Return [x, y] of the center of cell containing provided text 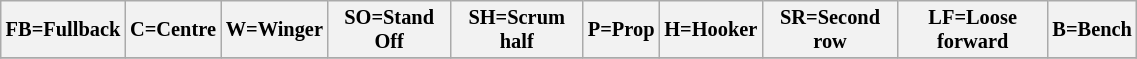
H=Hooker [710, 29]
P=Prop [621, 29]
FB=Fullback [63, 29]
SH=Scrum half [516, 29]
W=Winger [274, 29]
SO=Stand Off [390, 29]
SR=Second row [830, 29]
C=Centre [173, 29]
B=Bench [1092, 29]
LF=Loose forward [973, 29]
